Extract the [x, y] coordinate from the center of the cell holding the provided text.  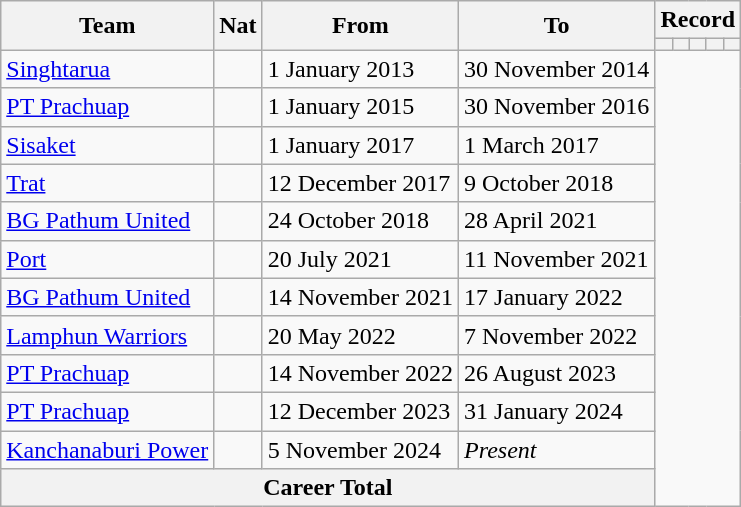
Port [108, 259]
31 January 2024 [557, 411]
1 March 2017 [557, 145]
Trat [108, 183]
14 November 2022 [360, 373]
14 November 2021 [360, 297]
24 October 2018 [360, 221]
1 January 2015 [360, 107]
20 May 2022 [360, 335]
30 November 2016 [557, 107]
5 November 2024 [360, 449]
26 August 2023 [557, 373]
11 November 2021 [557, 259]
12 December 2023 [360, 411]
Nat [238, 26]
28 April 2021 [557, 221]
To [557, 26]
Present [557, 449]
30 November 2014 [557, 69]
7 November 2022 [557, 335]
20 July 2021 [360, 259]
From [360, 26]
Career Total [328, 488]
Singhtarua [108, 69]
Record [698, 20]
Lamphun Warriors [108, 335]
9 October 2018 [557, 183]
12 December 2017 [360, 183]
Kanchanaburi Power [108, 449]
Team [108, 26]
17 January 2022 [557, 297]
1 January 2017 [360, 145]
1 January 2013 [360, 69]
Sisaket [108, 145]
